Pinpoint the cell where the given text exists, returning its (X, Y) midpoint coordinate. 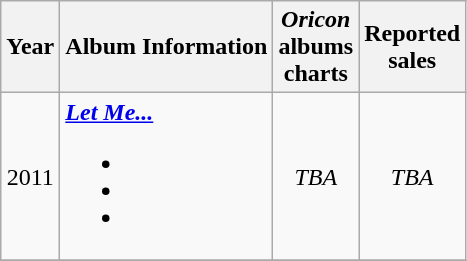
Oriconalbumscharts (316, 47)
Let Me... (166, 176)
Year (30, 47)
Reportedsales (412, 47)
Album Information (166, 47)
2011 (30, 176)
